Capture the cell that displays the provided text and extract its [X, Y] central coordinate. 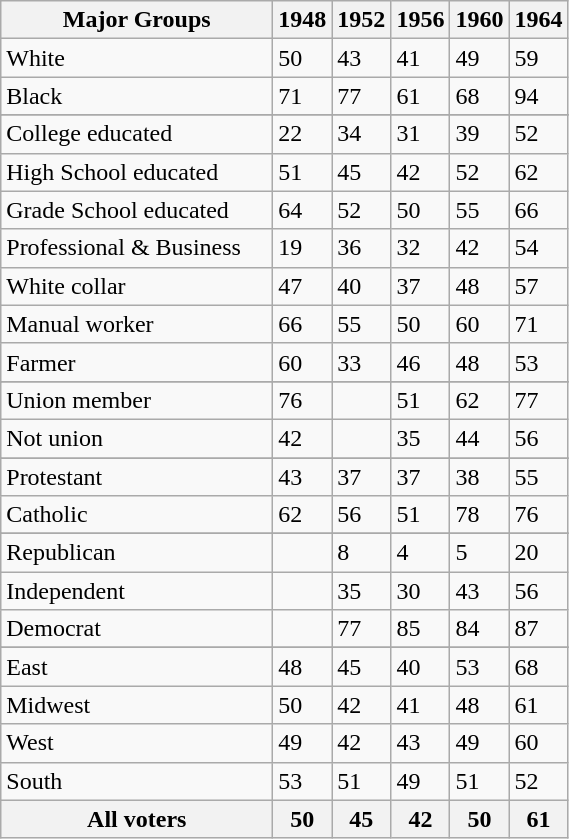
85 [420, 629]
1964 [538, 20]
44 [480, 438]
1956 [420, 20]
Not union [137, 438]
8 [362, 553]
30 [420, 591]
Protestant [137, 477]
Manual worker [137, 324]
Independent [137, 591]
46 [420, 362]
White collar [137, 286]
Republican [137, 553]
West [137, 743]
South [137, 781]
High School educated [137, 172]
White [137, 58]
34 [362, 134]
36 [362, 248]
Grade School educated [137, 210]
College educated [137, 134]
94 [538, 96]
84 [480, 629]
Catholic [137, 515]
Union member [137, 400]
57 [538, 286]
Black [137, 96]
64 [302, 210]
Democrat [137, 629]
1952 [362, 20]
4 [420, 553]
32 [420, 248]
59 [538, 58]
1948 [302, 20]
47 [302, 286]
5 [480, 553]
Midwest [137, 705]
39 [480, 134]
Farmer [137, 362]
20 [538, 553]
54 [538, 248]
87 [538, 629]
1960 [480, 20]
Professional & Business [137, 248]
All voters [137, 819]
22 [302, 134]
19 [302, 248]
78 [480, 515]
33 [362, 362]
Major Groups [137, 20]
38 [480, 477]
31 [420, 134]
East [137, 667]
